Identify which cell holds the provided text, then report its (x, y) central coordinate. 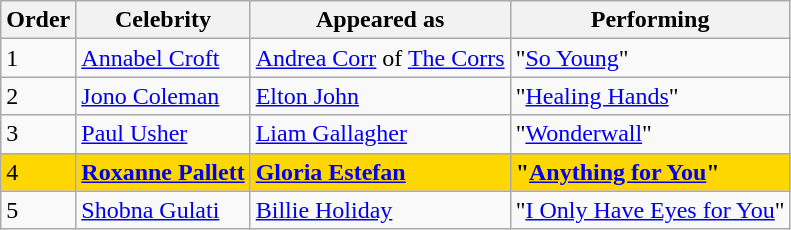
Roxanne Pallett (163, 172)
Andrea Corr of The Corrs (380, 58)
Shobna Gulati (163, 210)
Performing (650, 20)
Annabel Croft (163, 58)
Appeared as (380, 20)
"So Young" (650, 58)
"Healing Hands" (650, 96)
Billie Holiday (380, 210)
3 (38, 134)
Liam Gallagher (380, 134)
"I Only Have Eyes for You" (650, 210)
Paul Usher (163, 134)
"Anything for You" (650, 172)
Jono Coleman (163, 96)
Celebrity (163, 20)
Elton John (380, 96)
Order (38, 20)
4 (38, 172)
1 (38, 58)
2 (38, 96)
"Wonderwall" (650, 134)
5 (38, 210)
Gloria Estefan (380, 172)
